Find where the given text appears and provide that cell's center as (x, y) coordinate. 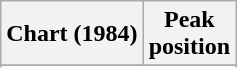
Peakposition (189, 34)
Chart (1984) (72, 34)
